Extract the (X, Y) coordinate from the center of the cell holding the provided text.  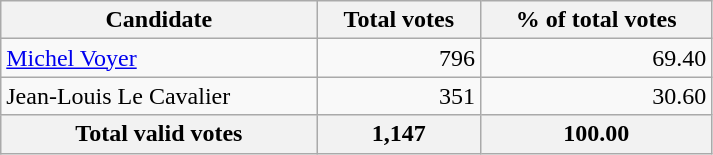
100.00 (596, 134)
Total votes (399, 20)
Michel Voyer (159, 58)
1,147 (399, 134)
Candidate (159, 20)
796 (399, 58)
Total valid votes (159, 134)
351 (399, 96)
30.60 (596, 96)
69.40 (596, 58)
Jean-Louis Le Cavalier (159, 96)
% of total votes (596, 20)
